For the text-containing cell, return its midpoint in [X, Y] coordinate format. 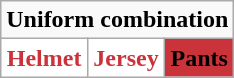
Jersey [126, 58]
Helmet [44, 58]
Pants [200, 58]
Uniform combination [118, 20]
